Capture the cell that displays the provided text and extract its [x, y] central coordinate. 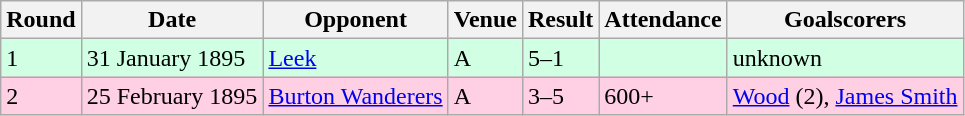
Result [560, 20]
Attendance [663, 20]
Wood (2), James Smith [845, 96]
Goalscorers [845, 20]
Opponent [356, 20]
Venue [485, 20]
2 [41, 96]
Round [41, 20]
Leek [356, 58]
Date [172, 20]
unknown [845, 58]
600+ [663, 96]
1 [41, 58]
25 February 1895 [172, 96]
3–5 [560, 96]
5–1 [560, 58]
Burton Wanderers [356, 96]
31 January 1895 [172, 58]
